For the text-containing cell, return its midpoint in [X, Y] coordinate format. 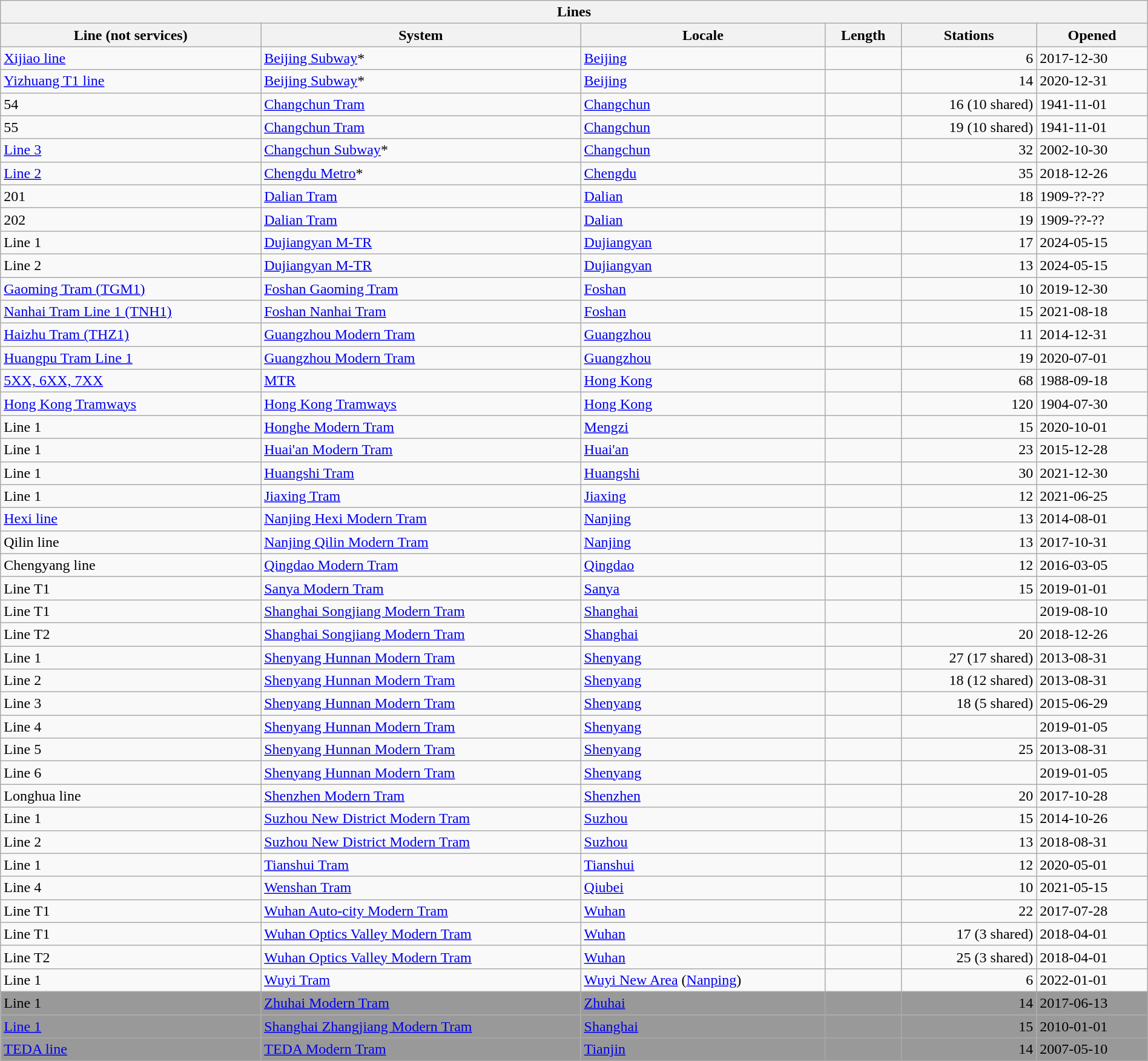
MTR [421, 381]
Wuyi Tram [421, 980]
201 [131, 196]
2021-05-15 [1092, 888]
2017-10-31 [1092, 542]
120 [969, 404]
54 [131, 104]
Zhuhai [703, 1003]
Shenzhen [703, 796]
25 (3 shared) [969, 957]
2016-03-05 [1092, 565]
2015-06-29 [1092, 704]
Nanjing Qilin Modern Tram [421, 542]
Opened [1092, 35]
68 [969, 381]
2002-10-30 [1092, 150]
2018-08-31 [1092, 842]
30 [969, 473]
5XX, 6XX, 7XX [131, 381]
16 (10 shared) [969, 104]
Gaoming Tram (TGM1) [131, 289]
2020-12-31 [1092, 81]
2007-05-10 [1092, 1049]
Huai'an [703, 450]
Honghe Modern Tram [421, 427]
17 (3 shared) [969, 934]
Hexi line [131, 519]
2021-12-30 [1092, 473]
2022-01-01 [1092, 980]
18 [969, 196]
Huangpu Tram Line 1 [131, 358]
Huangshi [703, 473]
2014-08-01 [1092, 519]
2017-12-30 [1092, 58]
Huangshi Tram [421, 473]
Qiubei [703, 888]
2019-08-10 [1092, 611]
2015-12-28 [1092, 450]
Jiaxing Tram [421, 496]
Locale [703, 35]
Tianjin [703, 1049]
2014-10-26 [1092, 819]
Qingdao [703, 565]
Qilin line [131, 542]
2010-01-01 [1092, 1026]
1904-07-30 [1092, 404]
Sanya [703, 588]
Mengzi [703, 427]
32 [969, 150]
Zhuhai Modern Tram [421, 1003]
23 [969, 450]
Xijiao line [131, 58]
2019-12-30 [1092, 289]
Longhua line [131, 796]
Chengdu Metro* [421, 173]
Chengyang line [131, 565]
2020-10-01 [1092, 427]
Haizhu Tram (THZ1) [131, 335]
1988-09-18 [1092, 381]
Changchun Subway* [421, 150]
Stations [969, 35]
TEDA Modern Tram [421, 1049]
2017-06-13 [1092, 1003]
Yizhuang T1 line [131, 81]
25 [969, 750]
Wuhan Auto-city Modern Tram [421, 911]
2014-12-31 [1092, 335]
18 (12 shared) [969, 681]
Line (not services) [131, 35]
Line 5 [131, 750]
Huai'an Modern Tram [421, 450]
Qingdao Modern Tram [421, 565]
2017-10-28 [1092, 796]
22 [969, 911]
Foshan Gaoming Tram [421, 289]
Nanjing Hexi Modern Tram [421, 519]
Jiaxing [703, 496]
Length [863, 35]
55 [131, 127]
System [421, 35]
Shanghai Zhangjiang Modern Tram [421, 1026]
Nanhai Tram Line 1 (TNH1) [131, 312]
2020-05-01 [1092, 865]
2019-01-01 [1092, 588]
2017-07-28 [1092, 911]
2020-07-01 [1092, 358]
27 (17 shared) [969, 657]
17 [969, 242]
Foshan Nanhai Tram [421, 312]
19 (10 shared) [969, 127]
Tianshui [703, 865]
Wuyi New Area (Nanping) [703, 980]
35 [969, 173]
2021-06-25 [1092, 496]
Chengdu [703, 173]
Sanya Modern Tram [421, 588]
Shenzhen Modern Tram [421, 796]
Lines [574, 12]
2021-08-18 [1092, 312]
11 [969, 335]
18 (5 shared) [969, 704]
TEDA line [131, 1049]
202 [131, 219]
Line 6 [131, 773]
Tianshui Tram [421, 865]
Wenshan Tram [421, 888]
